Output the [X, Y] coordinate of the center of the cell containing the given text.  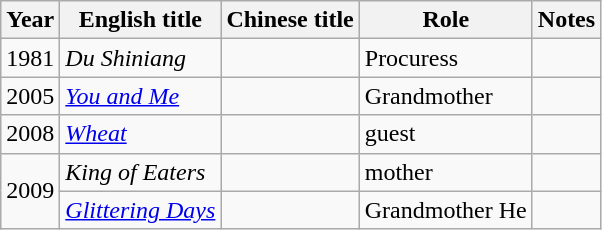
Chinese title [290, 20]
Grandmother [446, 96]
2008 [30, 134]
English title [140, 20]
Notes [566, 20]
guest [446, 134]
Du Shiniang [140, 58]
Role [446, 20]
Year [30, 20]
mother [446, 172]
Glittering Days [140, 210]
Procuress [446, 58]
1981 [30, 58]
You and Me [140, 96]
2005 [30, 96]
2009 [30, 191]
Wheat [140, 134]
King of Eaters [140, 172]
Grandmother He [446, 210]
